Capture the cell that displays the provided text and extract its (X, Y) central coordinate. 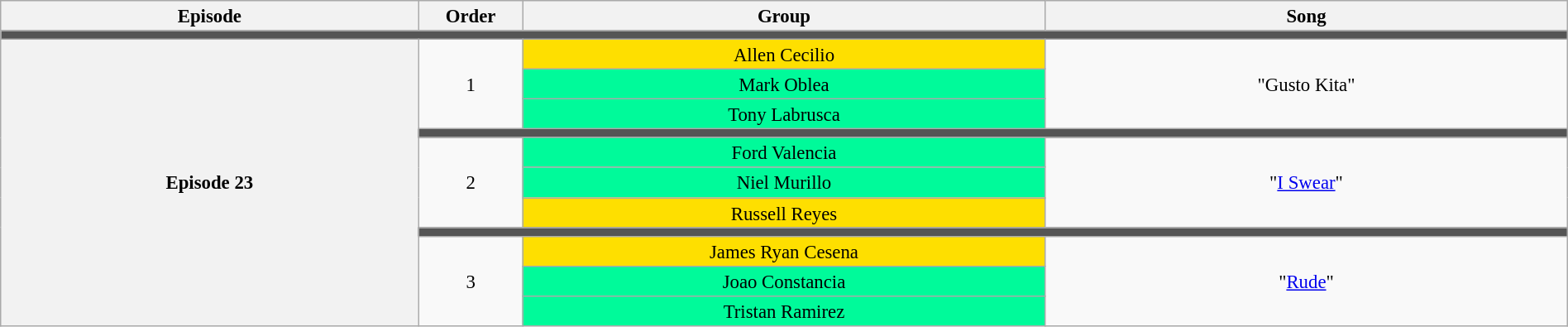
Song (1307, 16)
Episode 23 (210, 183)
Ford Valencia (784, 152)
"Gusto Kita" (1307, 84)
Tony Labrusca (784, 114)
3 (471, 281)
Episode (210, 16)
Joao Constancia (784, 281)
Order (471, 16)
Niel Murillo (784, 183)
1 (471, 84)
Russell Reyes (784, 213)
Allen Cecilio (784, 55)
James Ryan Cesena (784, 251)
Group (784, 16)
Mark Oblea (784, 84)
"Rude" (1307, 281)
"I Swear" (1307, 182)
Tristan Ramirez (784, 311)
2 (471, 182)
